For the text-containing cell, return its midpoint in [x, y] coordinate format. 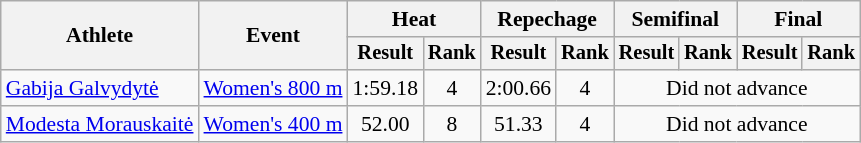
Repechage [548, 19]
1:59.18 [386, 88]
Women's 400 m [274, 124]
Final [798, 19]
2:00.66 [518, 88]
8 [452, 124]
52.00 [386, 124]
Event [274, 36]
Modesta Morauskaitė [100, 124]
Women's 800 m [274, 88]
Gabija Galvydytė [100, 88]
Semifinal [676, 19]
51.33 [518, 124]
Athlete [100, 36]
Heat [414, 19]
